Search for the cell housing the specified text and yield its (X, Y) center coordinate. 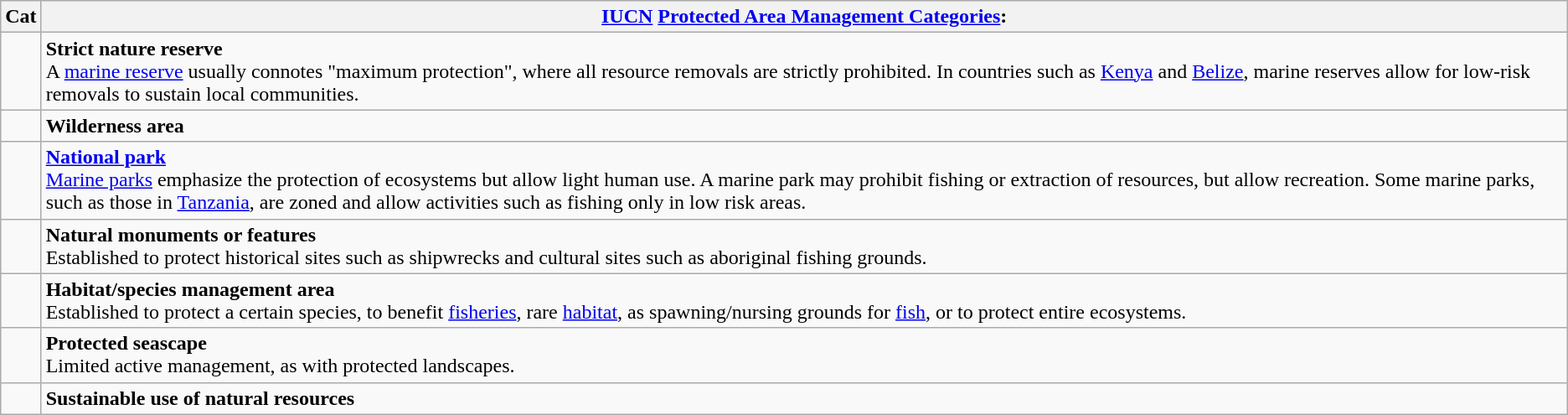
IUCN Protected Area Management Categories: (804, 17)
Sustainable use of natural resources (804, 398)
Wilderness area (804, 126)
Cat (21, 17)
Natural monuments or featuresEstablished to protect historical sites such as shipwrecks and cultural sites such as aboriginal fishing grounds. (804, 246)
Protected seascapeLimited active management, as with protected landscapes. (804, 355)
